Return the [X, Y] coordinate for the center point of the cell that contains the specified text.  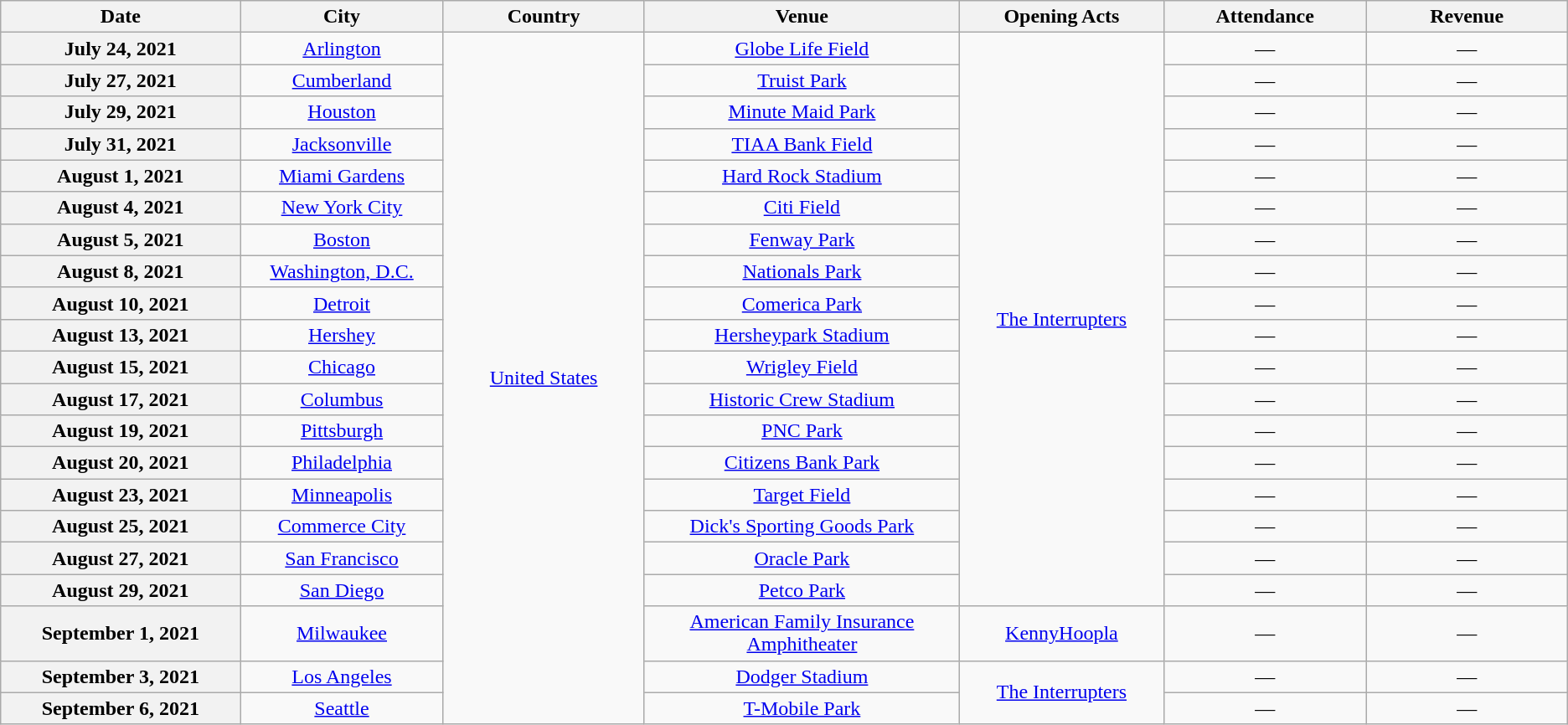
August 25, 2021 [121, 527]
September 1, 2021 [121, 633]
PNC Park [802, 431]
Pittsburgh [342, 431]
Hersheypark Stadium [802, 335]
August 4, 2021 [121, 208]
Nationals Park [802, 271]
Citizens Bank Park [802, 463]
Milwaukee [342, 633]
Opening Acts [1062, 17]
Detroit [342, 303]
Commerce City [342, 527]
Target Field [802, 495]
Oracle Park [802, 558]
Arlington [342, 49]
July 24, 2021 [121, 49]
Washington, D.C. [342, 271]
TIAA Bank Field [802, 144]
KennyHoopla [1062, 633]
Country [544, 17]
Philadelphia [342, 463]
Jacksonville [342, 144]
August 1, 2021 [121, 176]
Boston [342, 239]
August 27, 2021 [121, 558]
August 23, 2021 [121, 495]
August 5, 2021 [121, 239]
July 31, 2021 [121, 144]
City [342, 17]
T-Mobile Park [802, 708]
Venue [802, 17]
United States [544, 378]
August 17, 2021 [121, 399]
September 6, 2021 [121, 708]
Chicago [342, 367]
Comerica Park [802, 303]
August 20, 2021 [121, 463]
Minute Maid Park [802, 112]
Columbus [342, 399]
Revenue [1467, 17]
Dodger Stadium [802, 676]
Historic Crew Stadium [802, 399]
Dick's Sporting Goods Park [802, 527]
July 27, 2021 [121, 80]
Fenway Park [802, 239]
August 29, 2021 [121, 590]
Attendance [1265, 17]
Petco Park [802, 590]
Hard Rock Stadium [802, 176]
San Diego [342, 590]
Truist Park [802, 80]
San Francisco [342, 558]
August 19, 2021 [121, 431]
Globe Life Field [802, 49]
Seattle [342, 708]
Date [121, 17]
Wrigley Field [802, 367]
Citi Field [802, 208]
July 29, 2021 [121, 112]
August 15, 2021 [121, 367]
September 3, 2021 [121, 676]
Hershey [342, 335]
Cumberland [342, 80]
New York City [342, 208]
Minneapolis [342, 495]
August 10, 2021 [121, 303]
August 8, 2021 [121, 271]
Miami Gardens [342, 176]
American Family Insurance Amphitheater [802, 633]
Los Angeles [342, 676]
August 13, 2021 [121, 335]
Houston [342, 112]
